Extract the [X, Y] coordinate from the center of the cell holding the provided text.  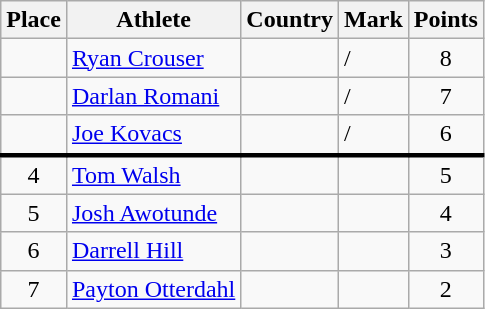
Tom Walsh [153, 174]
3 [446, 251]
Joe Kovacs [153, 135]
Mark [374, 20]
Points [446, 20]
8 [446, 58]
Ryan Crouser [153, 58]
Darlan Romani [153, 96]
2 [446, 289]
Country [290, 20]
Darrell Hill [153, 251]
Athlete [153, 20]
Payton Otterdahl [153, 289]
Place [34, 20]
Josh Awotunde [153, 213]
